Scan for the cell matching the given text and deliver its (X, Y) coordinate at center. 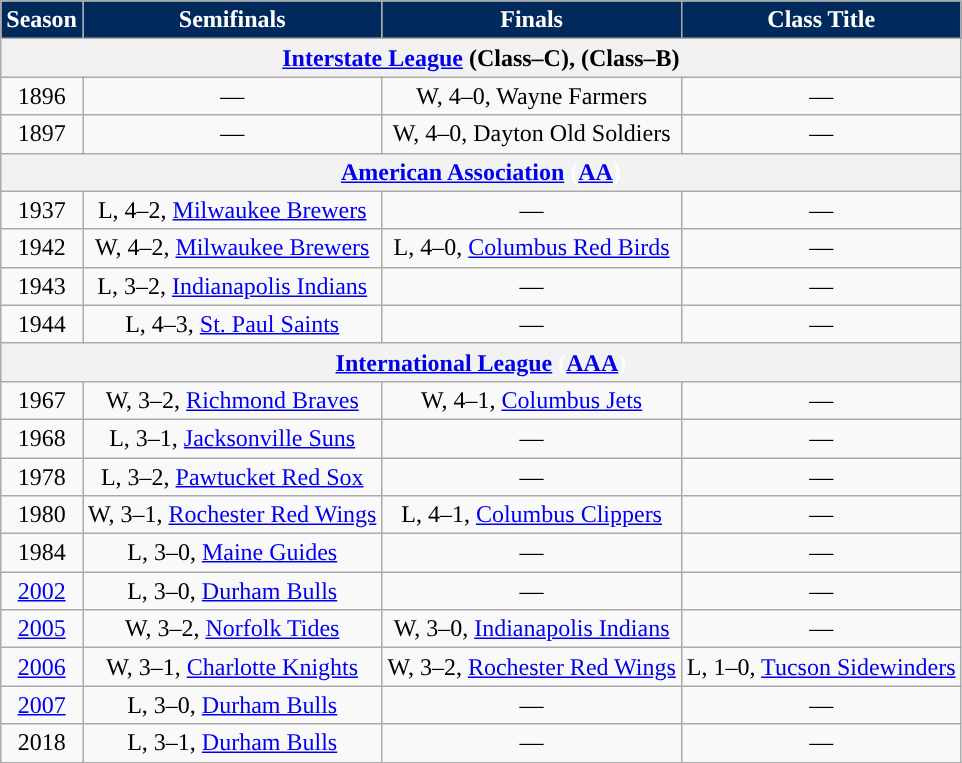
W, 4–0, Wayne Farmers (532, 96)
1937 (42, 210)
2018 (42, 743)
W, 4–2, Milwaukee Brewers (232, 248)
L, 3–0, Maine Guides (232, 553)
2002 (42, 591)
L, 3–2, Pawtucket Red Sox (232, 477)
W, 3–1, Charlotte Knights (232, 667)
L, 4–0, Columbus Red Birds (532, 248)
International League (AAA) (481, 362)
Interstate League (Class–C), (Class–B) (481, 58)
1984 (42, 553)
W, 4–1, Columbus Jets (532, 400)
1968 (42, 438)
L, 3–2, Indianapolis Indians (232, 286)
1896 (42, 96)
1967 (42, 400)
W, 3–2, Richmond Braves (232, 400)
2006 (42, 667)
American Association (AA) (481, 172)
W, 3–2, Rochester Red Wings (532, 667)
W, 3–1, Rochester Red Wings (232, 515)
L, 4–3, St. Paul Saints (232, 324)
L, 4–2, Milwaukee Brewers (232, 210)
1943 (42, 286)
Season (42, 20)
W, 3–0, Indianapolis Indians (532, 629)
L, 3–1, Durham Bulls (232, 743)
W, 4–0, Dayton Old Soldiers (532, 134)
1980 (42, 515)
2005 (42, 629)
Semifinals (232, 20)
1942 (42, 248)
L, 1–0, Tucson Sidewinders (821, 667)
1944 (42, 324)
L, 4–1, Columbus Clippers (532, 515)
L, 3–1, Jacksonville Suns (232, 438)
Class Title (821, 20)
W, 3–2, Norfolk Tides (232, 629)
2007 (42, 705)
Finals (532, 20)
1978 (42, 477)
1897 (42, 134)
